Identify which cell holds the provided text, then report its [x, y] central coordinate. 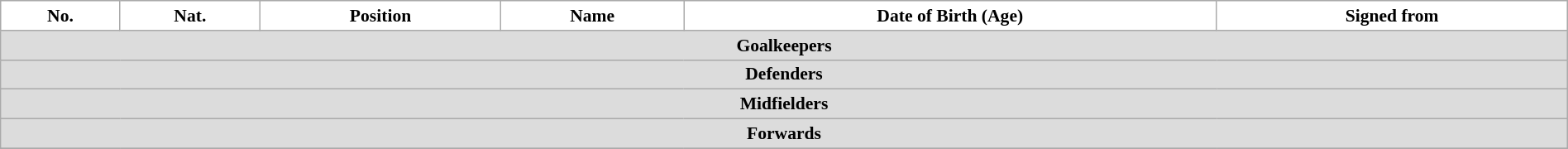
Name [592, 16]
Nat. [190, 16]
Midfielders [784, 104]
Position [380, 16]
No. [60, 16]
Forwards [784, 134]
Goalkeepers [784, 46]
Signed from [1392, 16]
Date of Birth (Age) [950, 16]
Defenders [784, 74]
